Find where the given text appears and provide that cell's center as (x, y) coordinate. 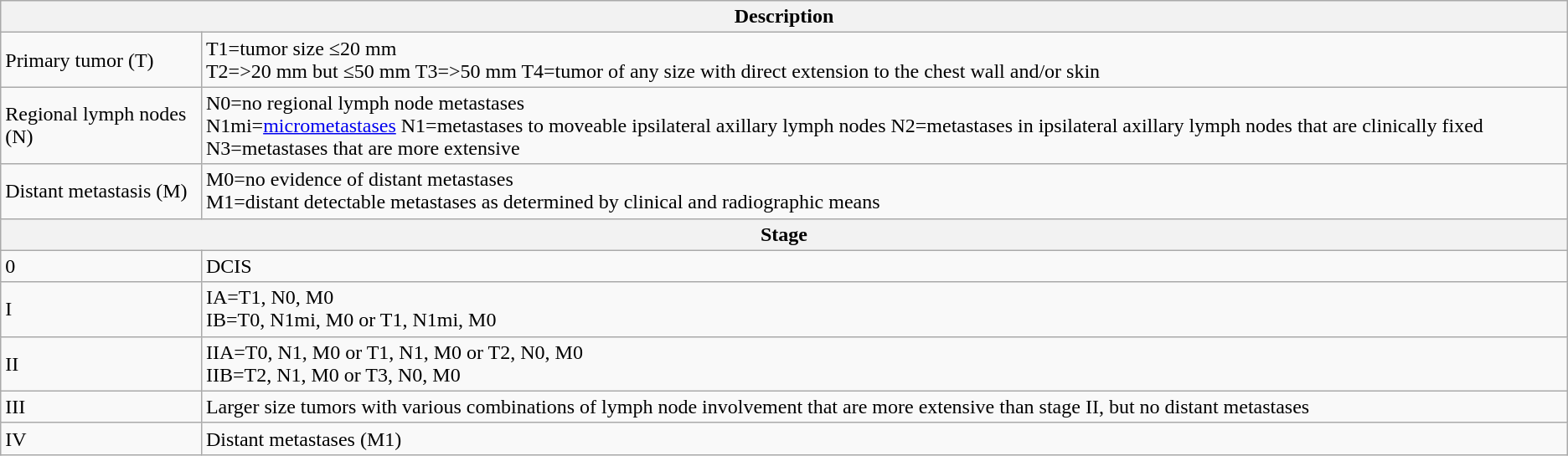
Description (784, 17)
Distant metastasis (M) (101, 191)
M0=no evidence of distant metastasesM1=distant detectable metastases as determined by clinical and radiographic means (885, 191)
II (101, 363)
0 (101, 266)
IA=T1, N0, M0IB=T0, N1mi, M0 or T1, N1mi, M0 (885, 310)
I (101, 310)
T1=tumor size ≤20 mmT2=>20 mm but ≤50 mm T3=>50 mm T4=tumor of any size with direct extension to the chest wall and/or skin (885, 60)
Regional lymph nodes (N) (101, 126)
IIA=T0, N1, M0 or T1, N1, M0 or T2, N0, M0IIB=T2, N1, M0 or T3, N0, M0 (885, 363)
Distant metastases (M1) (885, 438)
Stage (784, 234)
Larger size tumors with various combinations of lymph node involvement that are more extensive than stage II, but no distant metastases (885, 407)
III (101, 407)
Primary tumor (T) (101, 60)
DCIS (885, 266)
IV (101, 438)
